Find where the given text appears and provide that cell's center as [x, y] coordinate. 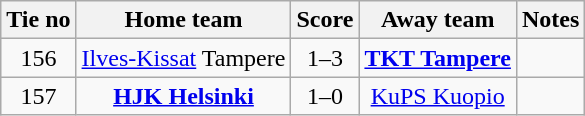
Score [325, 20]
Notes [550, 20]
157 [38, 96]
KuPS Kuopio [438, 96]
156 [38, 58]
Ilves-Kissat Tampere [184, 58]
Home team [184, 20]
HJK Helsinki [184, 96]
Away team [438, 20]
1–0 [325, 96]
TKT Tampere [438, 58]
Tie no [38, 20]
1–3 [325, 58]
